Locate the cell with the specified text and output its (x, y) center coordinate. 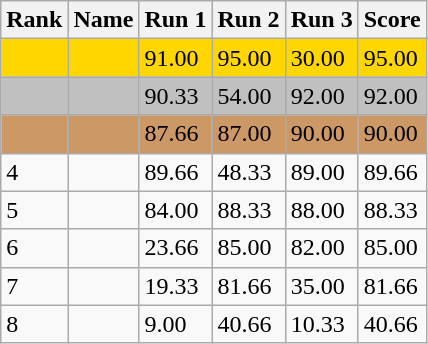
87.66 (176, 134)
19.33 (176, 286)
89.00 (322, 172)
8 (34, 324)
Run 3 (322, 20)
23.66 (176, 248)
87.00 (248, 134)
84.00 (176, 210)
91.00 (176, 58)
4 (34, 172)
Run 2 (248, 20)
48.33 (248, 172)
35.00 (322, 286)
Name (104, 20)
82.00 (322, 248)
88.00 (322, 210)
Rank (34, 20)
Score (392, 20)
Run 1 (176, 20)
7 (34, 286)
54.00 (248, 96)
5 (34, 210)
90.33 (176, 96)
6 (34, 248)
9.00 (176, 324)
10.33 (322, 324)
30.00 (322, 58)
